Provide the (x, y) coordinate of the cell's center where the given text is located.  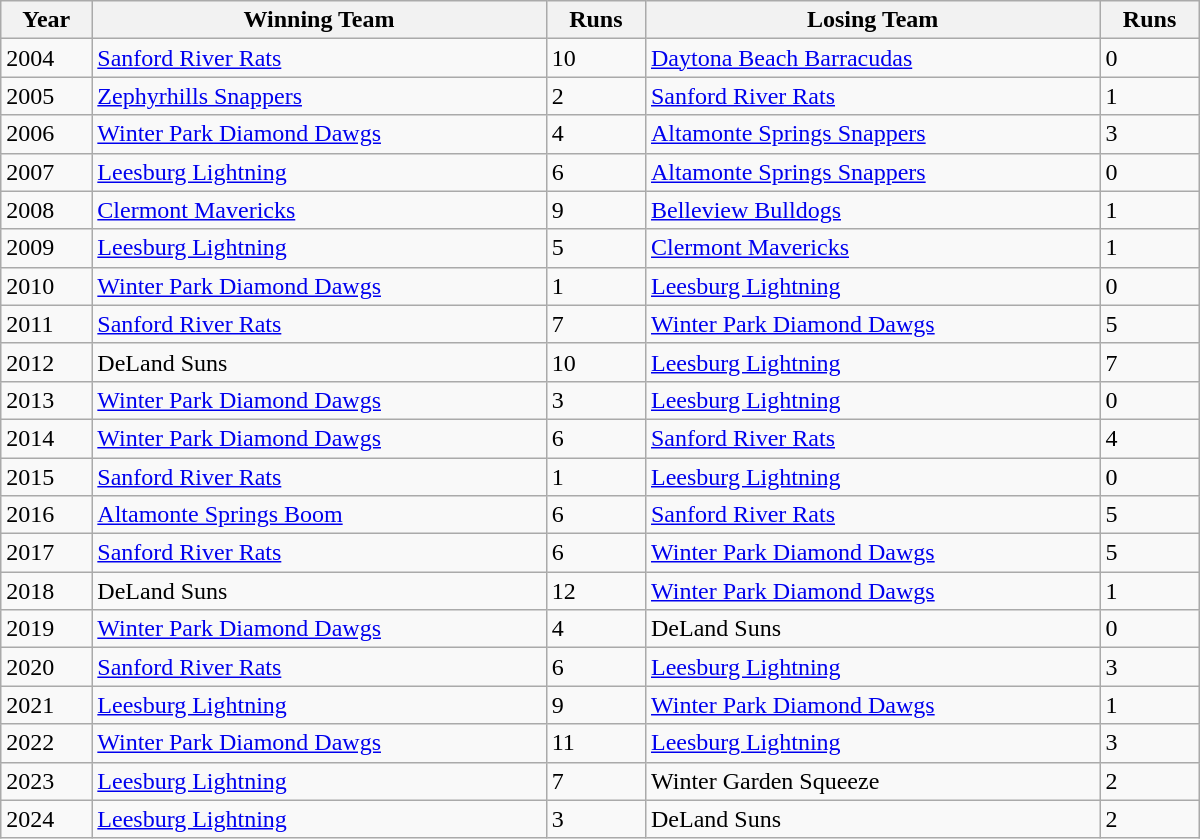
2013 (46, 400)
Winter Garden Squeeze (872, 781)
2012 (46, 362)
Year (46, 20)
2023 (46, 781)
2022 (46, 743)
2019 (46, 629)
Losing Team (872, 20)
11 (596, 743)
Altamonte Springs Boom (319, 515)
2024 (46, 819)
2017 (46, 553)
Zephyrhills Snappers (319, 96)
2006 (46, 134)
2015 (46, 477)
Belleview Bulldogs (872, 210)
2009 (46, 248)
2020 (46, 667)
Winning Team (319, 20)
2018 (46, 591)
2011 (46, 324)
2021 (46, 705)
Daytona Beach Barracudas (872, 58)
2007 (46, 172)
2016 (46, 515)
2014 (46, 438)
2008 (46, 210)
12 (596, 591)
2005 (46, 96)
2010 (46, 286)
2004 (46, 58)
